Scan for the cell matching the given text and deliver its (X, Y) coordinate at center. 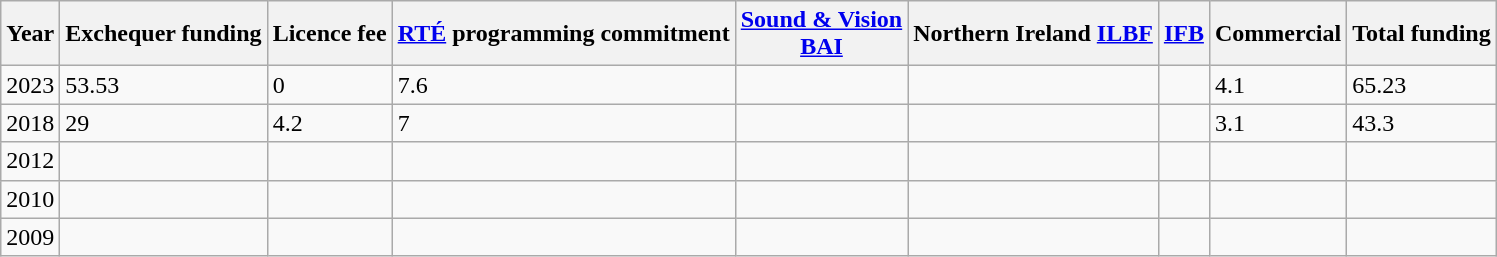
RTÉ programming commitment (564, 34)
4.2 (330, 123)
Licence fee (330, 34)
Sound & Vision BAI (821, 34)
65.23 (1422, 85)
53.53 (164, 85)
Northern Ireland ILBF (1034, 34)
0 (330, 85)
2018 (30, 123)
29 (164, 123)
7 (564, 123)
2009 (30, 237)
2023 (30, 85)
Total funding (1422, 34)
4.1 (1278, 85)
IFB (1184, 34)
Commercial (1278, 34)
43.3 (1422, 123)
7.6 (564, 85)
Year (30, 34)
Exchequer funding (164, 34)
2012 (30, 161)
3.1 (1278, 123)
2010 (30, 199)
